Scan for the cell matching the given text and deliver its [x, y] coordinate at center. 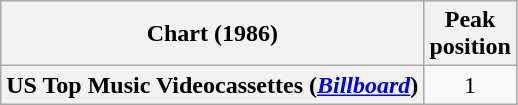
1 [470, 85]
Peakposition [470, 34]
US Top Music Videocassettes (Billboard) [212, 85]
Chart (1986) [212, 34]
